Scan for the cell matching the given text and deliver its [X, Y] coordinate at center. 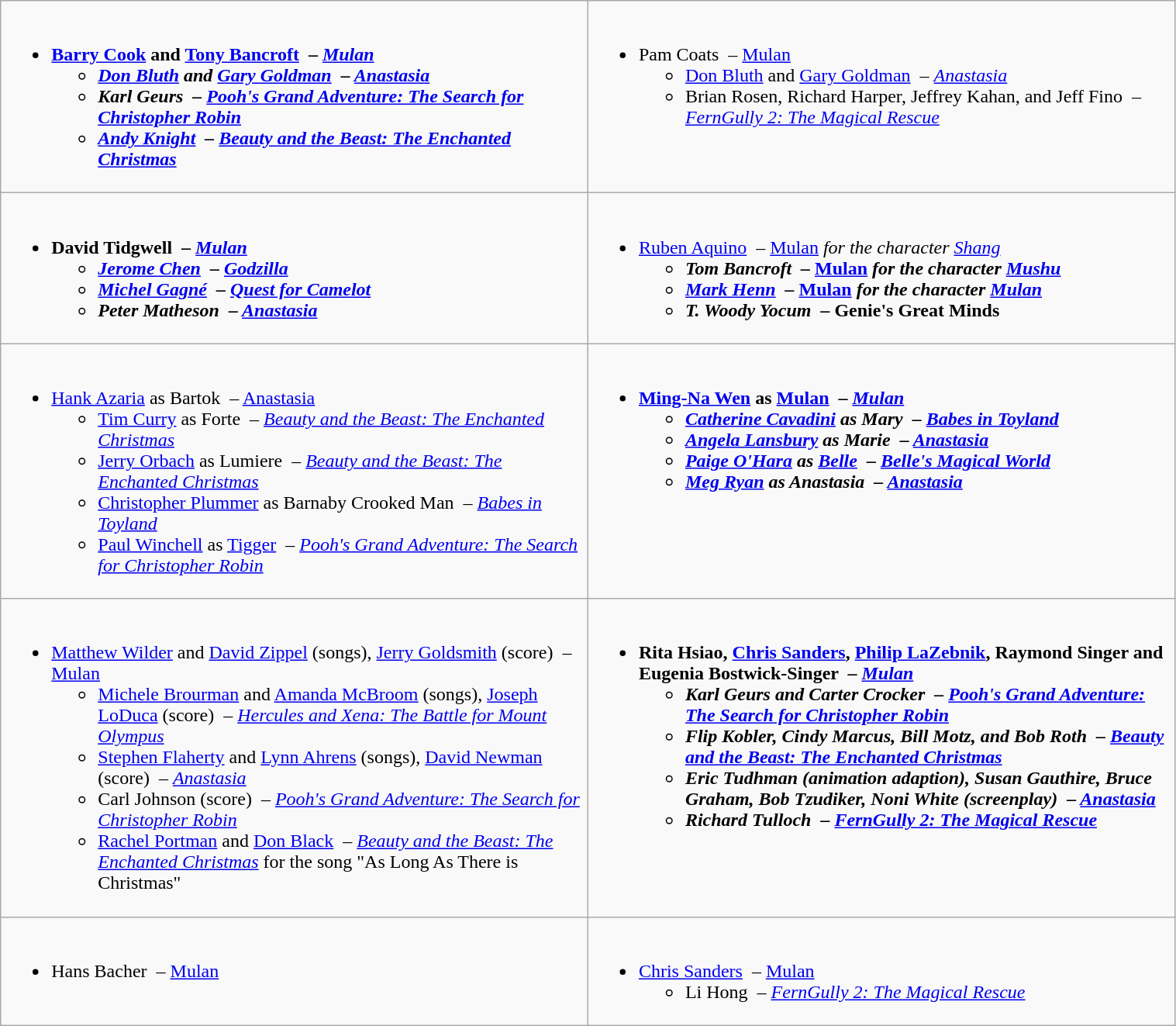
Hans Bacher – Mulan [295, 971]
Pam Coats – MulanDon Bluth and Gary Goldman – AnastasiaBrian Rosen, Richard Harper, Jeffrey Kahan, and Jeff Fino – FernGully 2: The Magical Rescue [881, 97]
David Tidgwell – MulanJerome Chen – GodzillaMichel Gagné – Quest for CamelotPeter Matheson – Anastasia [295, 268]
Chris Sanders – MulanLi Hong – FernGully 2: The Magical Rescue [881, 971]
